Pinpoint the cell where the given text exists, returning its [x, y] midpoint coordinate. 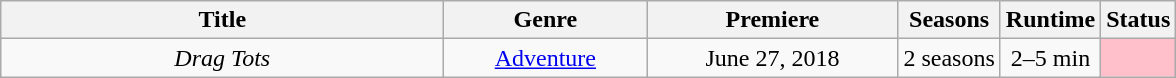
Drag Tots [222, 58]
Adventure [546, 58]
Seasons [949, 20]
June 27, 2018 [772, 58]
Genre [546, 20]
Premiere [772, 20]
Status [1138, 20]
2–5 min [1050, 58]
2 seasons [949, 58]
Title [222, 20]
Runtime [1050, 20]
